For the text-containing cell, return its midpoint in (X, Y) coordinate format. 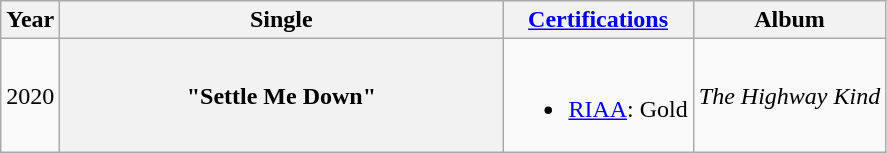
"Settle Me Down" (282, 96)
Year (30, 20)
The Highway Kind (789, 96)
Album (789, 20)
Single (282, 20)
RIAA: Gold (598, 96)
2020 (30, 96)
Certifications (598, 20)
